Capture the cell that displays the provided text and extract its [X, Y] central coordinate. 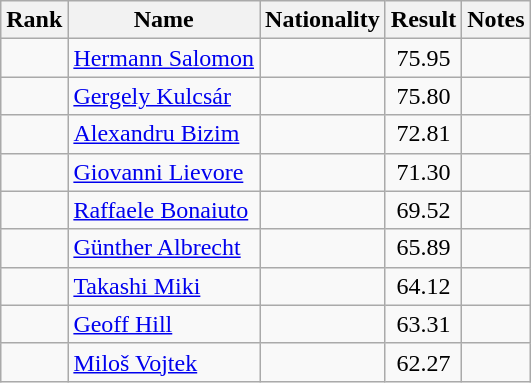
Rank [34, 20]
Gergely Kulcsár [164, 96]
Geoff Hill [164, 324]
64.12 [423, 286]
72.81 [423, 134]
Günther Albrecht [164, 248]
69.52 [423, 210]
71.30 [423, 172]
63.31 [423, 324]
Raffaele Bonaiuto [164, 210]
75.80 [423, 96]
65.89 [423, 248]
Takashi Miki [164, 286]
62.27 [423, 362]
Nationality [323, 20]
Result [423, 20]
Miloš Vojtek [164, 362]
Name [164, 20]
Giovanni Lievore [164, 172]
Alexandru Bizim [164, 134]
Notes [496, 20]
75.95 [423, 58]
Hermann Salomon [164, 58]
